Locate the cell with the specified text and output its [x, y] center coordinate. 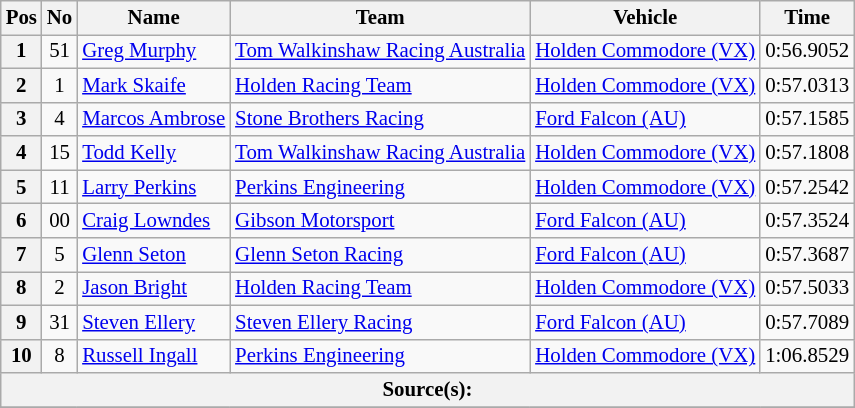
3 [22, 119]
6 [22, 221]
Steven Ellery Racing [380, 322]
0:57.7089 [807, 322]
Russell Ingall [154, 356]
9 [22, 322]
31 [60, 322]
Craig Lowndes [154, 221]
Team [380, 18]
Glenn Seton [154, 255]
Steven Ellery [154, 322]
Glenn Seton Racing [380, 255]
Vehicle [645, 18]
0:56.9052 [807, 51]
Todd Kelly [154, 153]
Stone Brothers Racing [380, 119]
Pos [22, 18]
0:57.1585 [807, 119]
51 [60, 51]
Source(s): [428, 390]
7 [22, 255]
Gibson Motorsport [380, 221]
Name [154, 18]
Mark Skaife [154, 85]
00 [60, 221]
Larry Perkins [154, 187]
Time [807, 18]
0:57.5033 [807, 288]
0:57.1808 [807, 153]
0:57.2542 [807, 187]
0:57.3687 [807, 255]
0:57.0313 [807, 85]
0:57.3524 [807, 221]
10 [22, 356]
11 [60, 187]
Marcos Ambrose [154, 119]
15 [60, 153]
1:06.8529 [807, 356]
Jason Bright [154, 288]
No [60, 18]
Greg Murphy [154, 51]
